Extract the (X, Y) coordinate from the center of the cell holding the provided text.  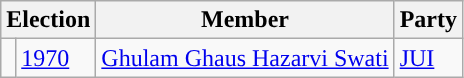
JUI (428, 58)
Party (428, 20)
Election (48, 20)
Ghulam Ghaus Hazarvi Swati (245, 58)
Member (245, 20)
1970 (56, 58)
